Find where the given text appears and provide that cell's center as (X, Y) coordinate. 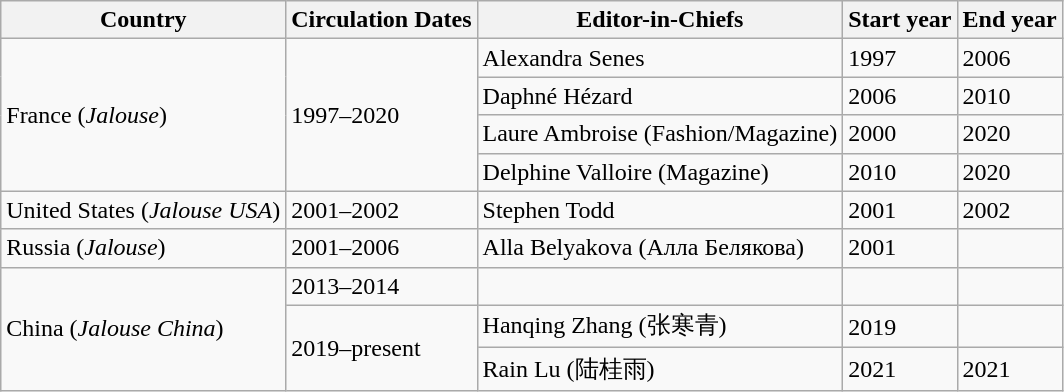
Stephen Todd (660, 210)
2019 (900, 326)
2013–2014 (382, 286)
2000 (900, 134)
Hanqing Zhang (张寒青) (660, 326)
Daphné Hézard (660, 96)
1997 (900, 58)
Delphine Valloire (Magazine) (660, 172)
Russia (Jalouse) (144, 248)
Rain Lu (陆桂雨) (660, 370)
Alla Belyakova (Алла Белякова) (660, 248)
China (Jalouse China) (144, 328)
1997–2020 (382, 115)
End year (1010, 20)
Country (144, 20)
Laure Ambroise (Fashion/Magazine) (660, 134)
Editor-in-Chiefs (660, 20)
2019–present (382, 348)
United States (Jalouse USA) (144, 210)
Alexandra Senes (660, 58)
Start year (900, 20)
2002 (1010, 210)
2001–2006 (382, 248)
Circulation Dates (382, 20)
France (Jalouse) (144, 115)
2001–2002 (382, 210)
